Detect which cell encompasses the target text, then output its (X, Y) center coordinate. 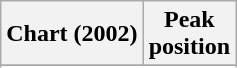
Peak position (189, 34)
Chart (2002) (72, 34)
